Output the [X, Y] coordinate of the center of the cell containing the given text.  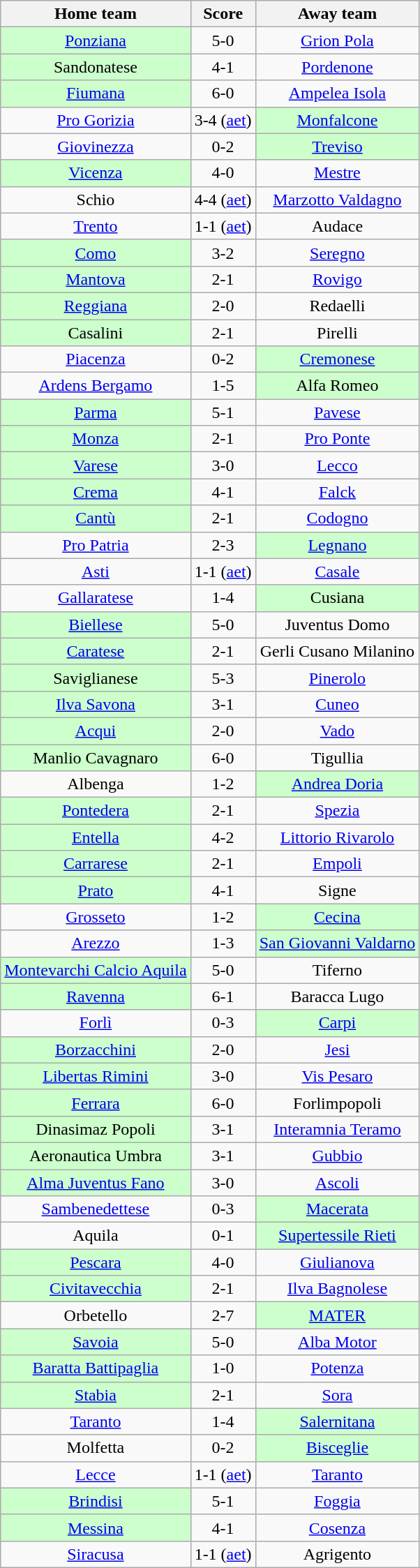
Cuneo [338, 704]
Cusiana [338, 598]
Fiumana [96, 94]
Spezia [338, 811]
Pirelli [338, 333]
Pontedera [96, 811]
Aeronautica Umbra [96, 1156]
Macerata [338, 1209]
Grosseto [96, 917]
Biellese [96, 625]
Civitavecchia [96, 1289]
Empoli [338, 864]
Alma Juventus Fano [96, 1183]
Montevarchi Calcio Aquila [96, 970]
Foggia [338, 1501]
Asti [96, 572]
Siracusa [96, 1554]
Rovigo [338, 279]
Carpi [338, 1023]
Libertas Rimini [96, 1076]
Carrarese [96, 864]
Home team [96, 14]
Arezzo [96, 943]
Schio [96, 200]
Legnano [338, 545]
Salernitana [338, 1421]
Forlimpopoli [338, 1103]
Mestre [338, 173]
Borzacchini [96, 1050]
Trento [96, 226]
Mantova [96, 279]
Baratta Battipaglia [96, 1368]
Casalini [96, 333]
Lecce [96, 1474]
Vis Pesaro [338, 1076]
Dinasimaz Popoli [96, 1129]
Varese [96, 465]
Redaelli [338, 306]
Crema [96, 492]
Alfa Romeo [338, 386]
San Giovanni Valdarno [338, 943]
Cosenza [338, 1528]
Brindisi [96, 1501]
Ampelea Isola [338, 94]
Sandonatese [96, 67]
Forlì [96, 1023]
2-3 [223, 545]
Acqui [96, 731]
Baracca Lugo [338, 996]
Pro Gorizia [96, 120]
Messina [96, 1528]
Piacenza [96, 359]
Agrigento [338, 1554]
Gallaratese [96, 598]
Andrea Doria [338, 784]
Pinerolo [338, 678]
Interamnia Teramo [338, 1129]
Pordenone [338, 67]
Cantù [96, 518]
Aquila [96, 1236]
Away team [338, 14]
Lecco [338, 465]
Pro Ponte [338, 439]
6-1 [223, 996]
Ilva Bagnolese [338, 1289]
3-4 (aet) [223, 120]
Pavese [338, 412]
Falck [338, 492]
Giovinezza [96, 147]
Reggiana [96, 306]
Marzotto Valdagno [338, 200]
2-7 [223, 1315]
Grion Pola [338, 40]
Albenga [96, 784]
5-3 [223, 678]
1-3 [223, 943]
Stabia [96, 1395]
Parma [96, 412]
1-0 [223, 1368]
Ponziana [96, 40]
Pescara [96, 1262]
Juventus Domo [338, 625]
Manlio Cavagnaro [96, 757]
Codogno [338, 518]
Gubbio [338, 1156]
Saviglianese [96, 678]
Signe [338, 890]
Sora [338, 1395]
Giulianova [338, 1262]
Gerli Cusano Milanino [338, 651]
4-4 (aet) [223, 200]
Ferrara [96, 1103]
Prato [96, 890]
Caratese [96, 651]
1-5 [223, 386]
4-2 [223, 837]
Tiferno [338, 970]
Bisceglie [338, 1448]
MATER [338, 1315]
Monza [96, 439]
Ascoli [338, 1183]
Savoia [96, 1342]
0-1 [223, 1236]
Littorio Rivarolo [338, 837]
Ardens Bergamo [96, 386]
Treviso [338, 147]
Casale [338, 572]
Como [96, 253]
Ravenna [96, 996]
Orbetello [96, 1315]
Tigullia [338, 757]
Vicenza [96, 173]
Monfalcone [338, 120]
Vado [338, 731]
Molfetta [96, 1448]
Seregno [338, 253]
Pro Patria [96, 545]
Audace [338, 226]
Sambenedettese [96, 1209]
Jesi [338, 1050]
Ilva Savona [96, 704]
3-2 [223, 253]
Cremonese [338, 359]
Potenza [338, 1368]
Alba Motor [338, 1342]
Entella [96, 837]
Supertessile Rieti [338, 1236]
Score [223, 14]
Cecina [338, 917]
